Detect which cell encompasses the target text, then output its [x, y] center coordinate. 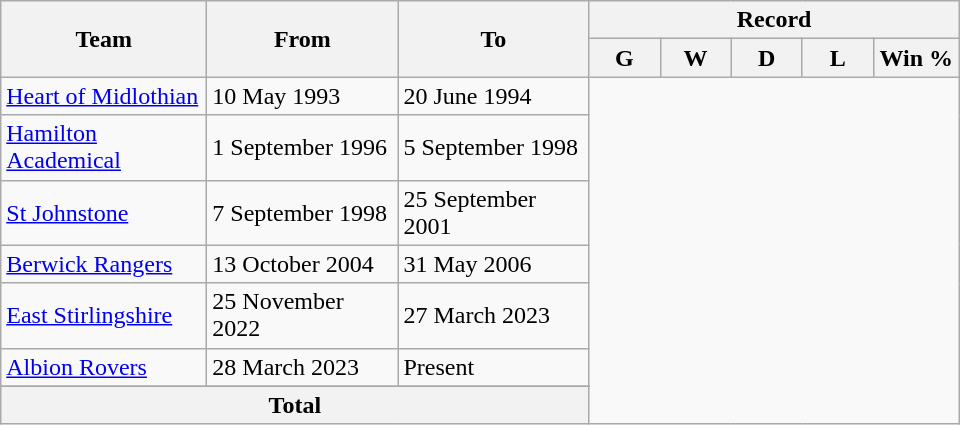
Total [295, 405]
St Johnstone [104, 212]
Record [774, 20]
L [838, 58]
G [624, 58]
Present [494, 367]
25 September 2001 [494, 212]
31 May 2006 [494, 264]
28 March 2023 [302, 367]
From [302, 39]
25 November 2022 [302, 316]
Hamilton Academical [104, 148]
D [766, 58]
7 September 1998 [302, 212]
East Stirlingshire [104, 316]
10 May 1993 [302, 96]
27 March 2023 [494, 316]
Albion Rovers [104, 367]
W [696, 58]
To [494, 39]
13 October 2004 [302, 264]
Heart of Midlothian [104, 96]
Berwick Rangers [104, 264]
Win % [916, 58]
5 September 1998 [494, 148]
1 September 1996 [302, 148]
Team [104, 39]
20 June 1994 [494, 96]
